Capture the cell that displays the provided text and extract its (X, Y) central coordinate. 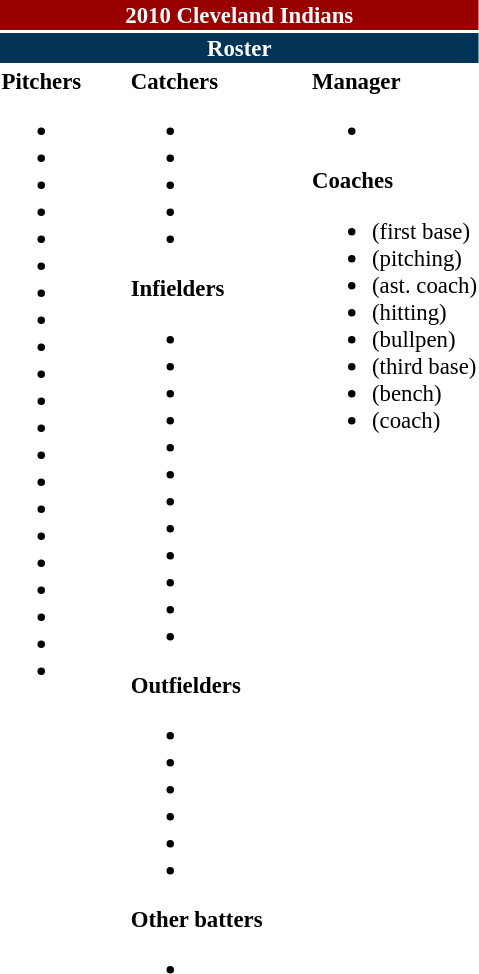
2010 Cleveland Indians (240, 15)
Roster (240, 48)
